Scan for the cell matching the given text and deliver its (X, Y) coordinate at center. 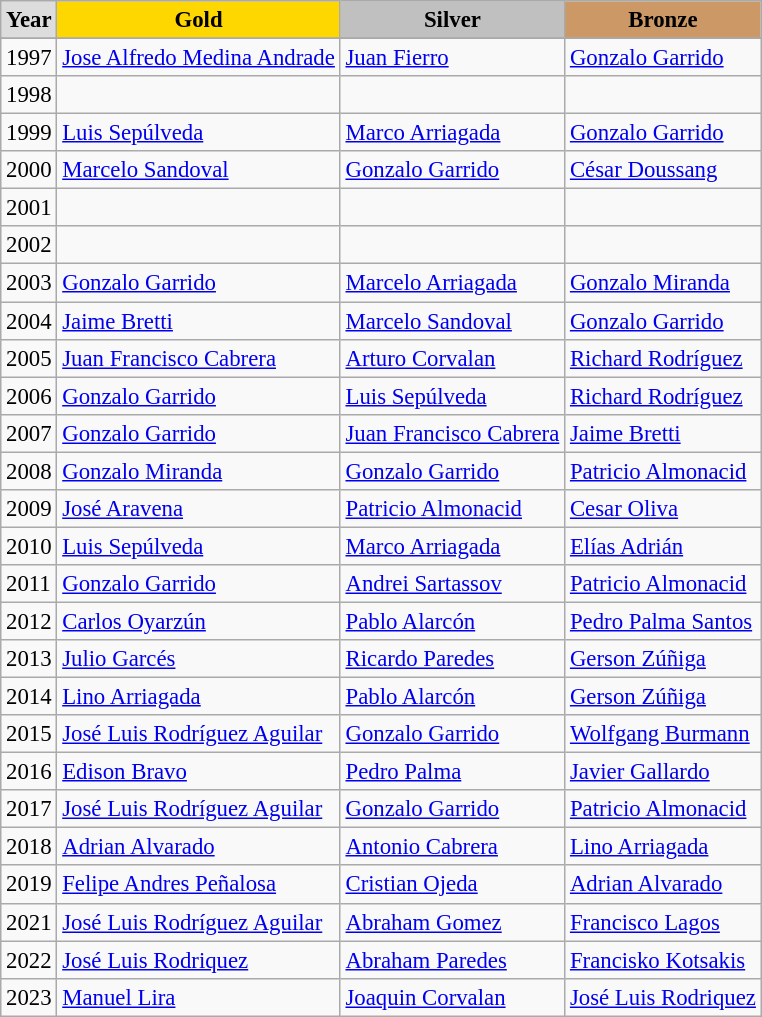
2019 (29, 885)
2022 (29, 960)
2006 (29, 396)
Pedro Palma (452, 772)
Manuel Lira (198, 997)
1998 (29, 95)
Cesar Oliva (664, 509)
1999 (29, 133)
Ricardo Paredes (452, 659)
2012 (29, 621)
2021 (29, 922)
2015 (29, 734)
2002 (29, 245)
2011 (29, 584)
Francisko Kotsakis (664, 960)
Abraham Gomez (452, 922)
Carlos Oyarzún (198, 621)
Cristian Ojeda (452, 885)
2005 (29, 358)
Julio Garcés (198, 659)
Abraham Paredes (452, 960)
2009 (29, 509)
Elías Adrián (664, 546)
Edison Bravo (198, 772)
Pedro Palma Santos (664, 621)
Bronze (664, 20)
2001 (29, 208)
2017 (29, 809)
2007 (29, 433)
César Doussang (664, 170)
Gold (198, 20)
Wolfgang Burmann (664, 734)
2000 (29, 170)
2023 (29, 997)
2010 (29, 546)
2013 (29, 659)
2018 (29, 847)
Andrei Sartassov (452, 584)
Francisco Lagos (664, 922)
Juan Fierro (452, 58)
Antonio Cabrera (452, 847)
Marcelo Arriagada (452, 283)
Felipe Andres Peñalosa (198, 885)
Arturo Corvalan (452, 358)
Year (29, 20)
2004 (29, 321)
2016 (29, 772)
Silver (452, 20)
Jose Alfredo Medina Andrade (198, 58)
2008 (29, 471)
José Aravena (198, 509)
Javier Gallardo (664, 772)
1997 (29, 58)
Joaquin Corvalan (452, 997)
2003 (29, 283)
2014 (29, 697)
